Output the (x, y) coordinate of the center of the cell containing the given text.  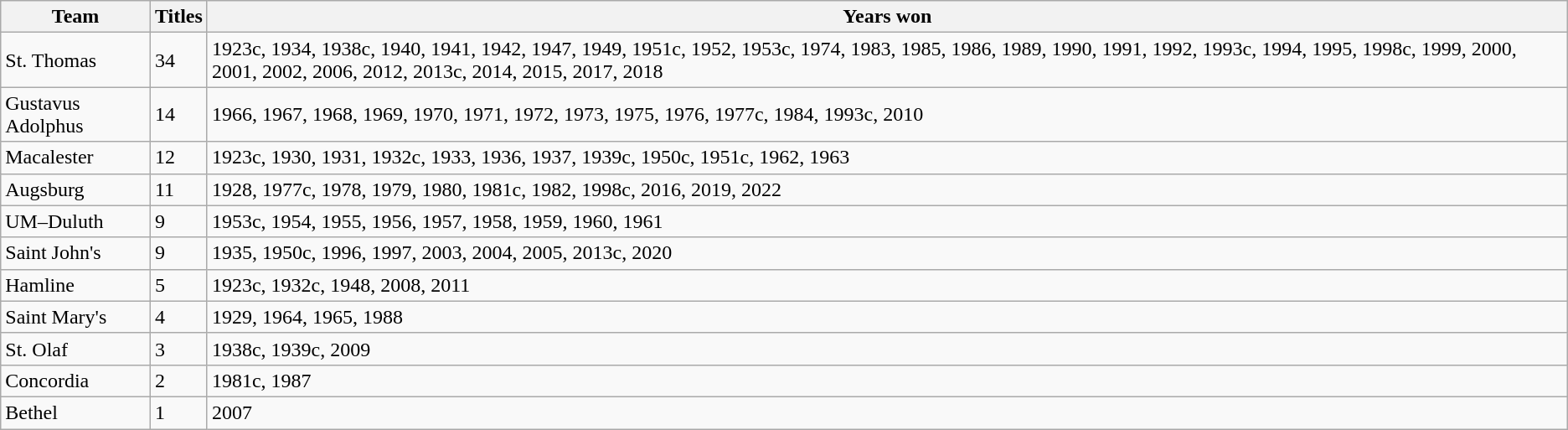
1981c, 1987 (887, 381)
1923c, 1932c, 1948, 2008, 2011 (887, 285)
1935, 1950c, 1996, 1997, 2003, 2004, 2005, 2013c, 2020 (887, 253)
Gustavus Adolphus (75, 114)
1928, 1977c, 1978, 1979, 1980, 1981c, 1982, 1998c, 2016, 2019, 2022 (887, 189)
Saint John's (75, 253)
2 (178, 381)
1966, 1967, 1968, 1969, 1970, 1971, 1972, 1973, 1975, 1976, 1977c, 1984, 1993c, 2010 (887, 114)
5 (178, 285)
Team (75, 17)
1 (178, 412)
Macalester (75, 158)
St. Thomas (75, 60)
Hamline (75, 285)
Titles (178, 17)
11 (178, 189)
14 (178, 114)
34 (178, 60)
Bethel (75, 412)
2007 (887, 412)
St. Olaf (75, 349)
4 (178, 317)
Saint Mary's (75, 317)
3 (178, 349)
12 (178, 158)
Concordia (75, 381)
Augsburg (75, 189)
1938c, 1939c, 2009 (887, 349)
UM–Duluth (75, 221)
1923c, 1930, 1931, 1932c, 1933, 1936, 1937, 1939c, 1950c, 1951c, 1962, 1963 (887, 158)
Years won (887, 17)
1929, 1964, 1965, 1988 (887, 317)
1953c, 1954, 1955, 1956, 1957, 1958, 1959, 1960, 1961 (887, 221)
